Provide the (x, y) coordinate of the cell's center where the given text is located.  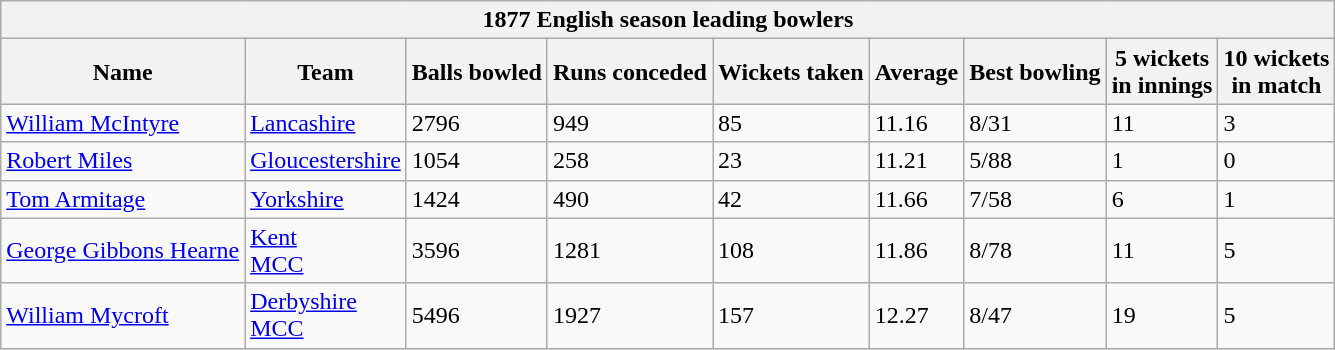
DerbyshireMCC (326, 316)
157 (790, 316)
11.21 (916, 161)
8/78 (1035, 250)
3596 (476, 250)
Tom Armitage (123, 199)
5/88 (1035, 161)
1281 (630, 250)
George Gibbons Hearne (123, 250)
William Mycroft (123, 316)
Lancashire (326, 123)
Wickets taken (790, 72)
Yorkshire (326, 199)
1877 English season leading bowlers (668, 20)
Average (916, 72)
8/31 (1035, 123)
Runs conceded (630, 72)
5496 (476, 316)
949 (630, 123)
Name (123, 72)
19 (1162, 316)
William McIntyre (123, 123)
12.27 (916, 316)
7/58 (1035, 199)
0 (1276, 161)
11.16 (916, 123)
Gloucestershire (326, 161)
11.66 (916, 199)
Robert Miles (123, 161)
11.86 (916, 250)
1424 (476, 199)
42 (790, 199)
23 (790, 161)
KentMCC (326, 250)
108 (790, 250)
5 wicketsin innings (1162, 72)
85 (790, 123)
3 (1276, 123)
258 (630, 161)
1054 (476, 161)
490 (630, 199)
6 (1162, 199)
Team (326, 72)
Balls bowled (476, 72)
10 wicketsin match (1276, 72)
8/47 (1035, 316)
2796 (476, 123)
1927 (630, 316)
Best bowling (1035, 72)
